Capture the cell that displays the provided text and extract its [X, Y] central coordinate. 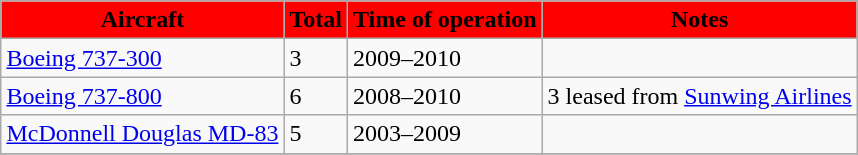
Boeing 737-800 [142, 96]
McDonnell Douglas MD-83 [142, 134]
6 [316, 96]
2009–2010 [444, 58]
2008–2010 [444, 96]
Total [316, 20]
3 [316, 58]
Time of operation [444, 20]
Aircraft [142, 20]
3 leased from Sunwing Airlines [700, 96]
Notes [700, 20]
Boeing 737-300 [142, 58]
5 [316, 134]
2003–2009 [444, 134]
